Locate the cell with the specified text and output its [x, y] center coordinate. 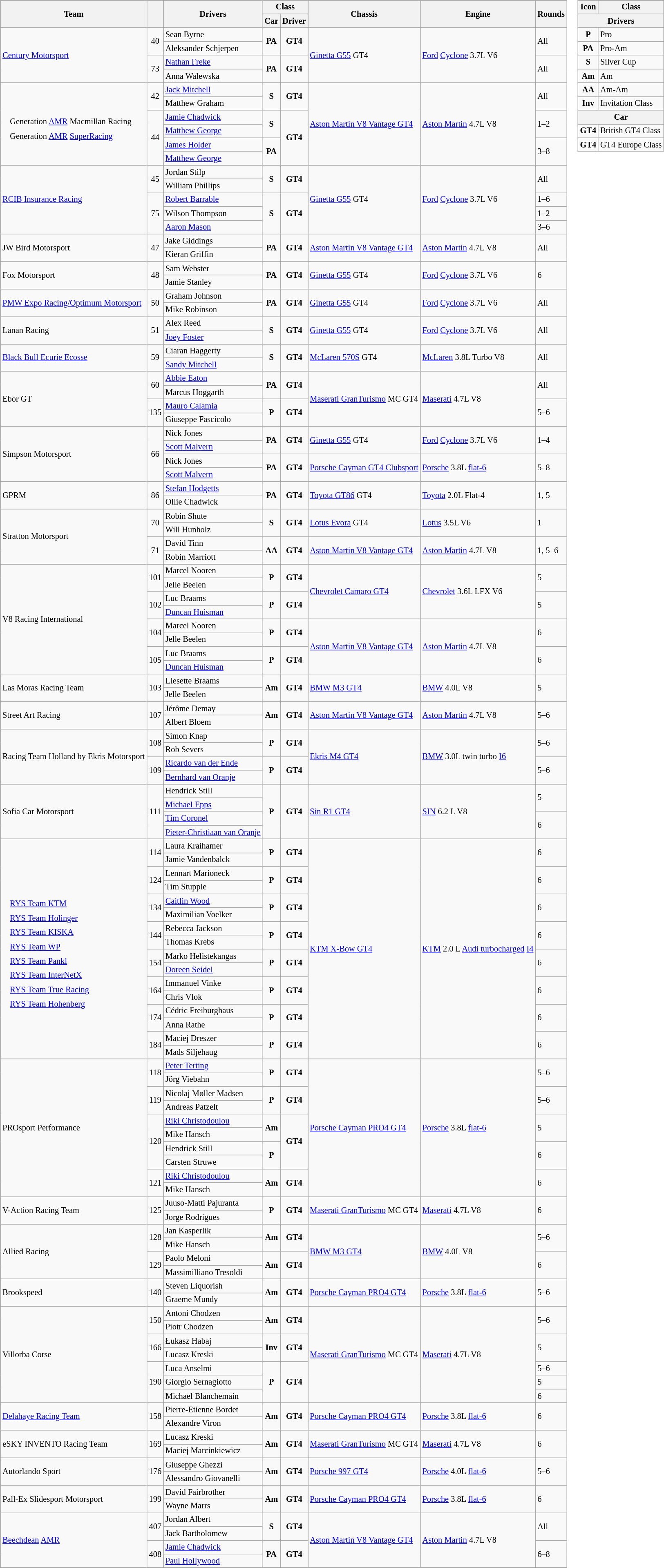
Robert Barrable [213, 200]
RYS Team True Racing [49, 990]
Toyota GT86 GT4 [364, 495]
Sean Byrne [213, 35]
111 [155, 811]
Driver [294, 21]
RYS Team Hohenberg [49, 1004]
Tim Coronel [213, 818]
Ciaran Haggerty [213, 351]
JW Bird Motorsport [74, 248]
Immanuel Vinke [213, 983]
109 [155, 771]
Jamie Vandenbalck [213, 860]
McLaren 570S GT4 [364, 358]
104 [155, 632]
Pieter-Christiaan van Oranje [213, 832]
Ricardo van der Ende [213, 764]
75 [155, 213]
124 [155, 880]
RYS Team WP [49, 947]
Stratton Motorsport [74, 537]
GPRM [74, 495]
Fox Motorsport [74, 275]
Peter Terting [213, 1066]
Autorlando Sport [74, 1472]
Brookspeed [74, 1293]
Massimilliano Tresoldi [213, 1272]
135 [155, 413]
Giorgio Sernagiotto [213, 1382]
Jordan Albert [213, 1520]
Delahaye Racing Team [74, 1417]
408 [155, 1554]
154 [155, 963]
Jörg Viebahn [213, 1080]
RYS Team Pankl [49, 961]
Kieran Griffin [213, 255]
V8 Racing International [74, 619]
Pierre-Etienne Bordet [213, 1410]
Mauro Calamia [213, 406]
Chassis [364, 14]
Aleksander Schjerpen [213, 49]
Juuso-Matti Pajuranta [213, 1204]
184 [155, 1045]
Beechdean AMR [74, 1540]
RYS Team KTM [49, 904]
Lotus Evora GT4 [364, 523]
Jack Mitchell [213, 90]
Łukasz Habaj [213, 1341]
V-Action Racing Team [74, 1210]
42 [155, 96]
102 [155, 605]
David Tinn [213, 543]
125 [155, 1210]
Joey Foster [213, 337]
Aaron Mason [213, 227]
Abbie Eaton [213, 378]
Pro-Am [631, 49]
William Phillips [213, 186]
169 [155, 1444]
RYS Team InterNetX [49, 976]
44 [155, 138]
66 [155, 454]
3–8 [551, 151]
Rebecca Jackson [213, 929]
Doreen Seidel [213, 970]
Giuseppe Fascicolo [213, 420]
Marko Helistekangas [213, 956]
Wayne Marrs [213, 1506]
Mike Robinson [213, 310]
1–4 [551, 440]
Steven Liquorish [213, 1286]
Am-Am [631, 90]
Jack Bartholomew [213, 1533]
Sofia Car Motorsport [74, 811]
Black Bull Ecurie Ecosse [74, 358]
eSKY INVENTO Racing Team [74, 1444]
73 [155, 69]
Tim Stupple [213, 887]
Caitlin Wood [213, 901]
Jordan Stilp [213, 172]
Lanan Racing [74, 330]
129 [155, 1265]
1, 5 [551, 495]
120 [155, 1141]
166 [155, 1347]
140 [155, 1293]
Allied Racing [74, 1252]
Marcus Hoggarth [213, 392]
Alex Reed [213, 324]
Andreas Patzelt [213, 1107]
199 [155, 1499]
Simpson Motorsport [74, 454]
50 [155, 302]
McLaren 3.8L Turbo V8 [478, 358]
Giuseppe Ghezzi [213, 1465]
150 [155, 1320]
BMW 3.0L twin turbo I6 [478, 757]
121 [155, 1182]
190 [155, 1383]
Alexandre Viron [213, 1423]
Chevrolet Camaro GT4 [364, 592]
Simon Knap [213, 736]
48 [155, 275]
Street Art Racing [74, 715]
119 [155, 1100]
RCIB Insurance Racing [74, 200]
SIN 6.2 L V8 [478, 811]
60 [155, 385]
47 [155, 248]
134 [155, 908]
158 [155, 1417]
407 [155, 1526]
GT4 Europe Class [631, 145]
Porsche Cayman GT4 Clubsport [364, 467]
Anna Rathe [213, 1025]
Sandy Mitchell [213, 365]
51 [155, 330]
164 [155, 990]
Chris Vlok [213, 997]
Team [74, 14]
David Fairbrother [213, 1492]
Generation AMR Macmillan Racing Generation AMR SuperRacing [74, 124]
3–6 [551, 227]
Las Moras Racing Team [74, 688]
103 [155, 688]
1–6 [551, 200]
Cédric Freiburghaus [213, 1011]
Engine [478, 14]
Nicolaj Møller Madsen [213, 1093]
Laura Kraihamer [213, 846]
Villorba Corse [74, 1355]
Racing Team Holland by Ekris Motorsport [74, 757]
Pro [631, 35]
105 [155, 660]
Pall-Ex Slidesport Motorsport [74, 1499]
RYS Team Holinger [49, 918]
Maciej Marcinkiewicz [213, 1451]
Piotr Chodzen [213, 1327]
114 [155, 853]
Porsche 4.0L flat-6 [478, 1472]
108 [155, 743]
Icon [588, 7]
1, 5–6 [551, 550]
144 [155, 936]
Ebor GT [74, 399]
Silver Cup [631, 62]
KTM 2.0 L Audi turbocharged I4 [478, 949]
Nathan Freke [213, 62]
Jérôme Demay [213, 708]
Ekris M4 GT4 [364, 757]
Generation AMR Macmillan Racing [71, 122]
Wilson Thompson [213, 213]
86 [155, 495]
Paul Hollywood [213, 1561]
Thomas Krebs [213, 942]
Porsche 997 GT4 [364, 1472]
KTM X-Bow GT4 [364, 949]
70 [155, 523]
Robin Shute [213, 516]
107 [155, 715]
Stefan Hodgetts [213, 489]
Carsten Struwe [213, 1162]
Graham Johnson [213, 296]
Chevrolet 3.6L LFX V6 [478, 592]
Michael Blanchemain [213, 1396]
Anna Walewska [213, 76]
Rob Severs [213, 750]
118 [155, 1073]
Invitation Class [631, 103]
174 [155, 1018]
Lennart Marioneck [213, 873]
Robin Marriott [213, 557]
128 [155, 1238]
Graeme Mundy [213, 1300]
Antoni Chodzen [213, 1313]
Sin R1 GT4 [364, 811]
176 [155, 1472]
Alessandro Giovanelli [213, 1479]
Century Motorsport [74, 56]
1 [551, 523]
6–8 [551, 1554]
Maciej Dreszer [213, 1039]
James Holder [213, 145]
Jorge Rodrigues [213, 1217]
Generation AMR SuperRacing [71, 136]
Paolo Meloni [213, 1258]
RYS Team KISKA [49, 932]
59 [155, 358]
5–8 [551, 467]
Michael Epps [213, 805]
Liesette Braams [213, 681]
45 [155, 179]
RYS Team KTM RYS Team Holinger RYS Team KISKA RYS Team WP RYS Team Pankl RYS Team InterNetX RYS Team True Racing RYS Team Hohenberg [74, 949]
Matthew Graham [213, 103]
Rounds [551, 14]
Toyota 2.0L Flat-4 [478, 495]
Jamie Stanley [213, 282]
Lotus 3.5L V6 [478, 523]
Sam Webster [213, 268]
PMW Expo Racing/Optimum Motorsport [74, 302]
Luca Anselmi [213, 1369]
Maximilian Voelker [213, 915]
PROsport Performance [74, 1128]
Will Hunholz [213, 530]
40 [155, 42]
Ollie Chadwick [213, 502]
Albert Bloem [213, 722]
Jan Kasperlik [213, 1231]
71 [155, 550]
Jake Giddings [213, 241]
101 [155, 578]
British GT4 Class [631, 131]
Mads Siljehaug [213, 1052]
Bernhard van Oranje [213, 777]
